From the cell containing the given text, extract its center point as (X, Y) coordinate. 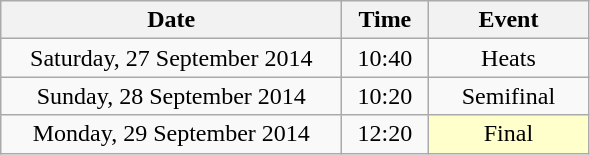
Monday, 29 September 2014 (172, 134)
10:20 (385, 96)
Time (385, 20)
12:20 (385, 134)
Heats (508, 58)
Date (172, 20)
Semifinal (508, 96)
Saturday, 27 September 2014 (172, 58)
10:40 (385, 58)
Final (508, 134)
Event (508, 20)
Sunday, 28 September 2014 (172, 96)
